Search for the cell housing the specified text and yield its [x, y] center coordinate. 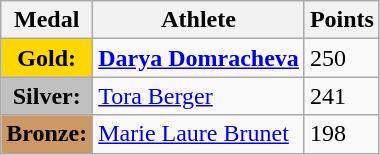
198 [342, 134]
Tora Berger [199, 96]
Bronze: [47, 134]
Silver: [47, 96]
Athlete [199, 20]
Darya Domracheva [199, 58]
241 [342, 96]
Marie Laure Brunet [199, 134]
Points [342, 20]
Medal [47, 20]
250 [342, 58]
Gold: [47, 58]
